Return the (x, y) coordinate for the center point of the cell that contains the specified text.  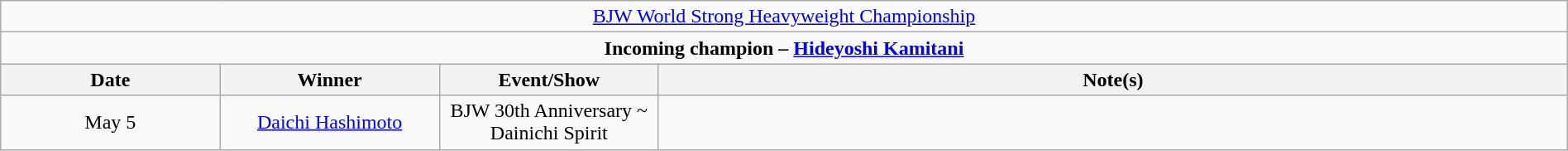
Winner (329, 80)
May 5 (111, 123)
Daichi Hashimoto (329, 123)
Incoming champion – Hideyoshi Kamitani (784, 48)
Note(s) (1113, 80)
BJW World Strong Heavyweight Championship (784, 17)
BJW 30th Anniversary ~ Dainichi Spirit (549, 123)
Event/Show (549, 80)
Date (111, 80)
